Determine the (x, y) coordinate at the center of the cell enclosing the given text.  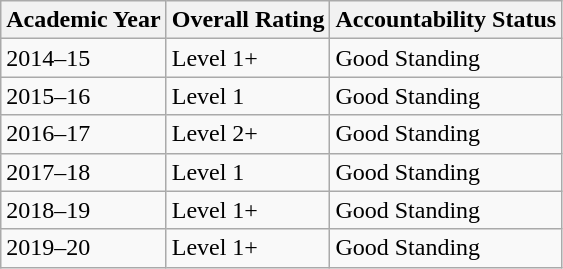
Overall Rating (248, 20)
2014–15 (84, 58)
2018–19 (84, 210)
Accountability Status (446, 20)
Level 2+ (248, 134)
2015–16 (84, 96)
2016–17 (84, 134)
2019–20 (84, 248)
Academic Year (84, 20)
2017–18 (84, 172)
